Pinpoint the cell where the given text exists, returning its [X, Y] midpoint coordinate. 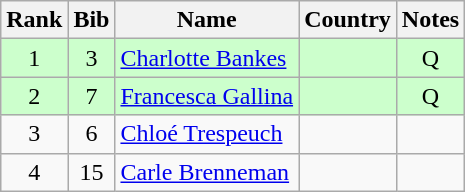
4 [34, 172]
Chloé Trespeuch [207, 134]
Bib [92, 20]
Rank [34, 20]
Country [348, 20]
Notes [430, 20]
1 [34, 58]
Name [207, 20]
15 [92, 172]
7 [92, 96]
Carle Brenneman [207, 172]
Charlotte Bankes [207, 58]
2 [34, 96]
6 [92, 134]
Francesca Gallina [207, 96]
